Provide the (x, y) coordinate of the cell's center where the given text is located.  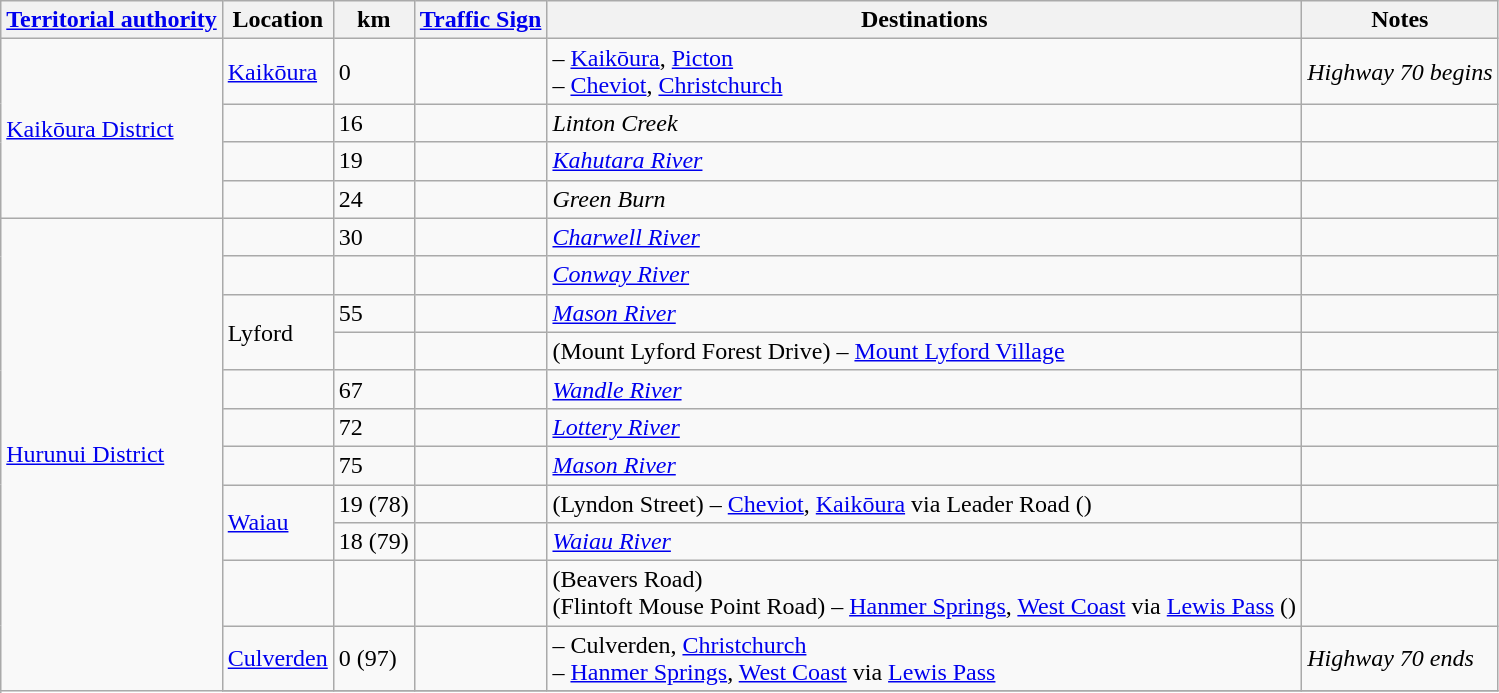
Charwell River (924, 237)
(Mount Lyford Forest Drive) – Mount Lyford Village (924, 351)
Traffic Sign (480, 20)
Hurunui District (112, 454)
75 (374, 465)
67 (374, 389)
– Culverden, Christchurch – Hanmer Springs, West Coast via Lewis Pass (924, 658)
0 (97) (374, 658)
19 (374, 161)
Territorial authority (112, 20)
km (374, 20)
Wandle River (924, 389)
Culverden (278, 658)
30 (374, 237)
(Lyndon Street) – Cheviot, Kaikōura via Leader Road () (924, 503)
– Kaikōura, Picton – Cheviot, Christchurch (924, 72)
Lottery River (924, 427)
Location (278, 20)
72 (374, 427)
Linton Creek (924, 123)
16 (374, 123)
Highway 70 ends (1400, 658)
19 (78) (374, 503)
Conway River (924, 275)
Lyford (278, 332)
Green Burn (924, 199)
Notes (1400, 20)
(Beavers Road)(Flintoft Mouse Point Road) – Hanmer Springs, West Coast via Lewis Pass () (924, 594)
Kaikōura District (112, 128)
24 (374, 199)
18 (79) (374, 542)
55 (374, 313)
Destinations (924, 20)
Kahutara River (924, 161)
Waiau (278, 522)
Highway 70 begins (1400, 72)
Waiau River (924, 542)
0 (374, 72)
Kaikōura (278, 72)
